Extract the [X, Y] coordinate from the center of the cell holding the provided text.  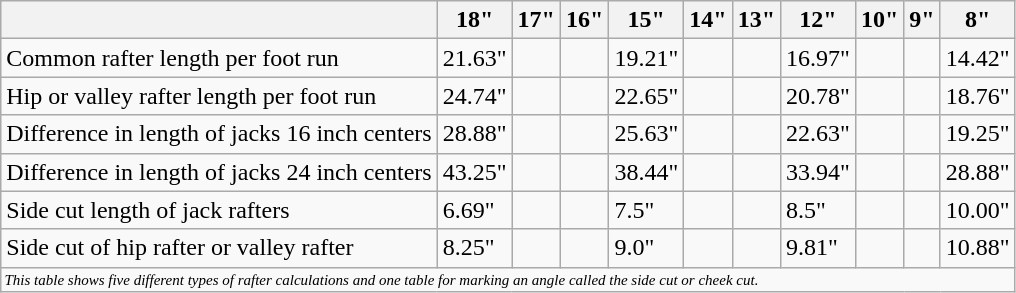
Side cut of hip rafter or valley rafter [219, 248]
10.00" [978, 210]
14" [708, 20]
43.25" [474, 172]
6.69" [474, 210]
38.44" [646, 172]
8.25" [474, 248]
13" [756, 20]
25.63" [646, 134]
7.5" [646, 210]
12" [818, 20]
This table shows five different types of rafter calculations and one table for marking an angle called the side cut or cheek cut. [508, 279]
19.25" [978, 134]
18" [474, 20]
Side cut length of jack rafters [219, 210]
24.74" [474, 96]
8.5" [818, 210]
9.81" [818, 248]
15" [646, 20]
22.65" [646, 96]
9" [922, 20]
Common rafter length per foot run [219, 58]
14.42" [978, 58]
10.88" [978, 248]
21.63" [474, 58]
17" [536, 20]
18.76" [978, 96]
8" [978, 20]
Hip or valley rafter length per foot run [219, 96]
10" [879, 20]
33.94" [818, 172]
19.21" [646, 58]
16" [584, 20]
20.78" [818, 96]
22.63" [818, 134]
Difference in length of jacks 16 inch centers [219, 134]
16.97" [818, 58]
Difference in length of jacks 24 inch centers [219, 172]
9.0" [646, 248]
